Search for the cell housing the specified text and yield its (x, y) center coordinate. 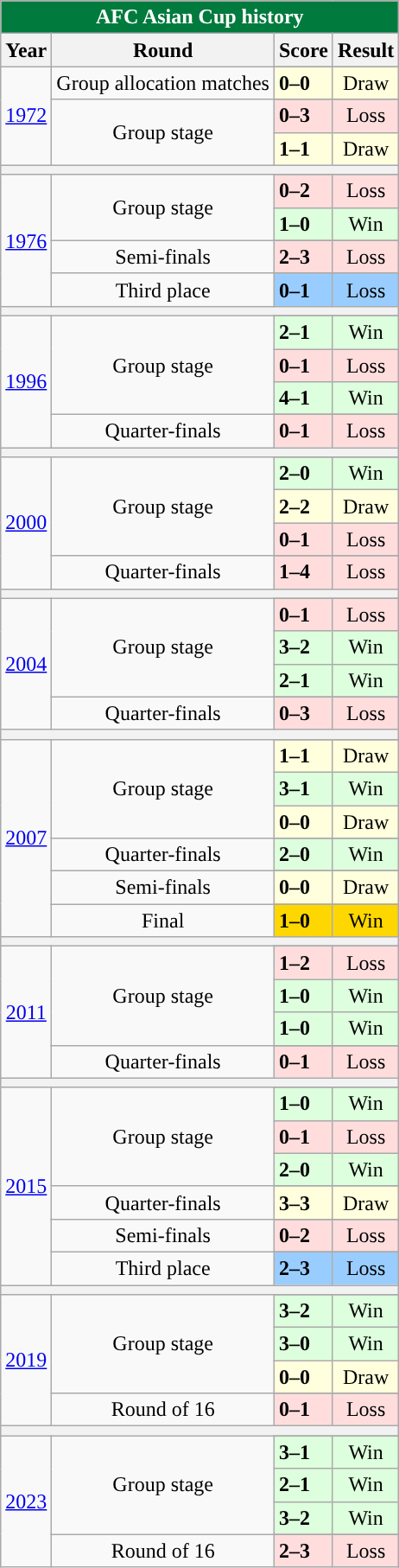
Score (303, 50)
4–1 (303, 398)
2019 (26, 1361)
Round (163, 50)
1972 (26, 116)
2015 (26, 1186)
Group allocation matches (163, 83)
1996 (26, 381)
Final (163, 921)
2000 (26, 523)
Year (26, 50)
Result (365, 50)
2–2 (303, 507)
1976 (26, 240)
2023 (26, 1501)
2004 (26, 664)
AFC Asian Cup history (200, 17)
1–4 (303, 572)
3–0 (303, 1344)
2011 (26, 1012)
3–3 (303, 1202)
2007 (26, 838)
1–2 (303, 963)
